From the cell containing the given text, extract its center point as (x, y) coordinate. 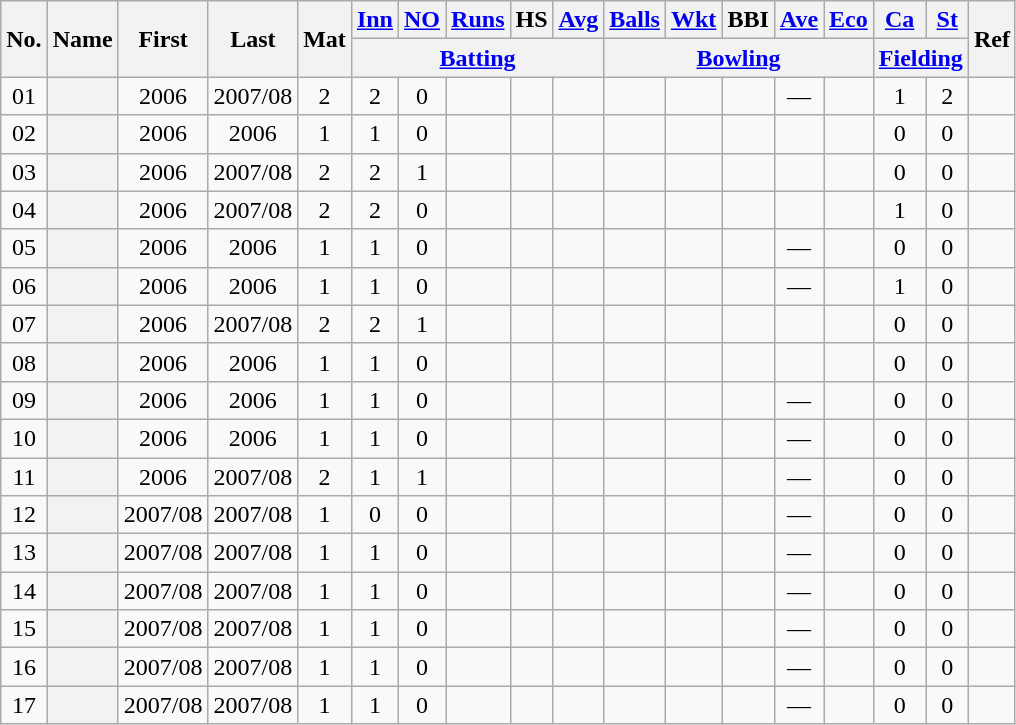
11 (24, 477)
Last (253, 39)
Eco (849, 20)
08 (24, 362)
09 (24, 400)
NO (422, 20)
Batting (477, 58)
Runs (478, 20)
05 (24, 248)
Bowling (739, 58)
Mat (325, 39)
Name (82, 39)
14 (24, 591)
01 (24, 96)
03 (24, 172)
06 (24, 286)
No. (24, 39)
04 (24, 210)
12 (24, 515)
Ave (798, 20)
St (947, 20)
07 (24, 324)
HS (532, 20)
BBI (748, 20)
Balls (635, 20)
02 (24, 134)
Ca (900, 20)
Wkt (693, 20)
Inn (374, 20)
Avg (578, 20)
Fielding (920, 58)
16 (24, 667)
Ref (992, 39)
First (163, 39)
13 (24, 553)
15 (24, 629)
10 (24, 438)
17 (24, 705)
